Output the [x, y] coordinate of the center of the cell containing the given text.  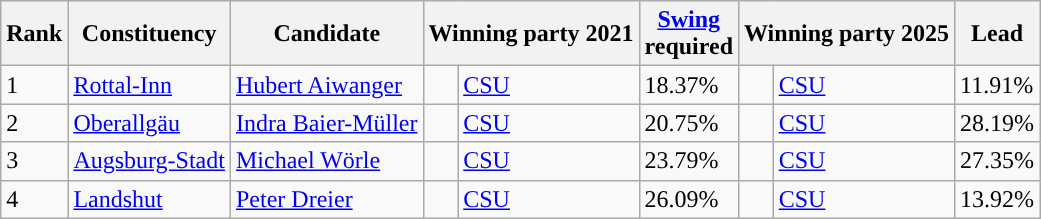
Candidate [326, 34]
27.35% [998, 161]
Lead [998, 34]
Hubert Aiwanger [326, 85]
Landshut [150, 199]
Swing required [689, 34]
Constituency [150, 34]
Winning party 2021 [531, 34]
Rottal-Inn [150, 85]
4 [34, 199]
23.79% [689, 161]
Winning party 2025 [847, 34]
26.09% [689, 199]
13.92% [998, 199]
Rank [34, 34]
Augsburg-Stadt [150, 161]
28.19% [998, 123]
Peter Dreier [326, 199]
2 [34, 123]
3 [34, 161]
11.91% [998, 85]
Indra Baier-Müller [326, 123]
Oberallgäu [150, 123]
Michael Wörle [326, 161]
1 [34, 85]
18.37% [689, 85]
20.75% [689, 123]
